Capture the cell that displays the provided text and extract its [X, Y] central coordinate. 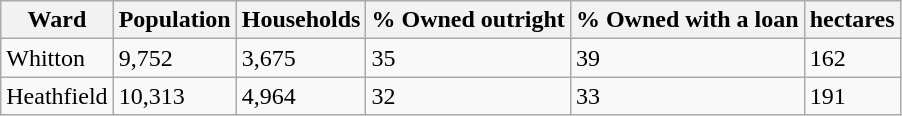
Whitton [57, 58]
39 [687, 58]
4,964 [301, 96]
3,675 [301, 58]
33 [687, 96]
10,313 [174, 96]
35 [468, 58]
hectares [852, 20]
Ward [57, 20]
Heathfield [57, 96]
Households [301, 20]
32 [468, 96]
Population [174, 20]
% Owned with a loan [687, 20]
191 [852, 96]
% Owned outright [468, 20]
162 [852, 58]
9,752 [174, 58]
